From the cell containing the given text, extract its center point as [X, Y] coordinate. 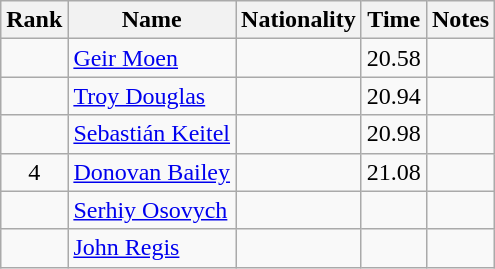
Time [394, 20]
Troy Douglas [152, 96]
Notes [460, 20]
20.58 [394, 58]
4 [34, 172]
20.94 [394, 96]
20.98 [394, 134]
John Regis [152, 248]
21.08 [394, 172]
Name [152, 20]
Geir Moen [152, 58]
Nationality [299, 20]
Donovan Bailey [152, 172]
Rank [34, 20]
Sebastián Keitel [152, 134]
Serhiy Osovych [152, 210]
